Return [X, Y] of the center of cell containing provided text 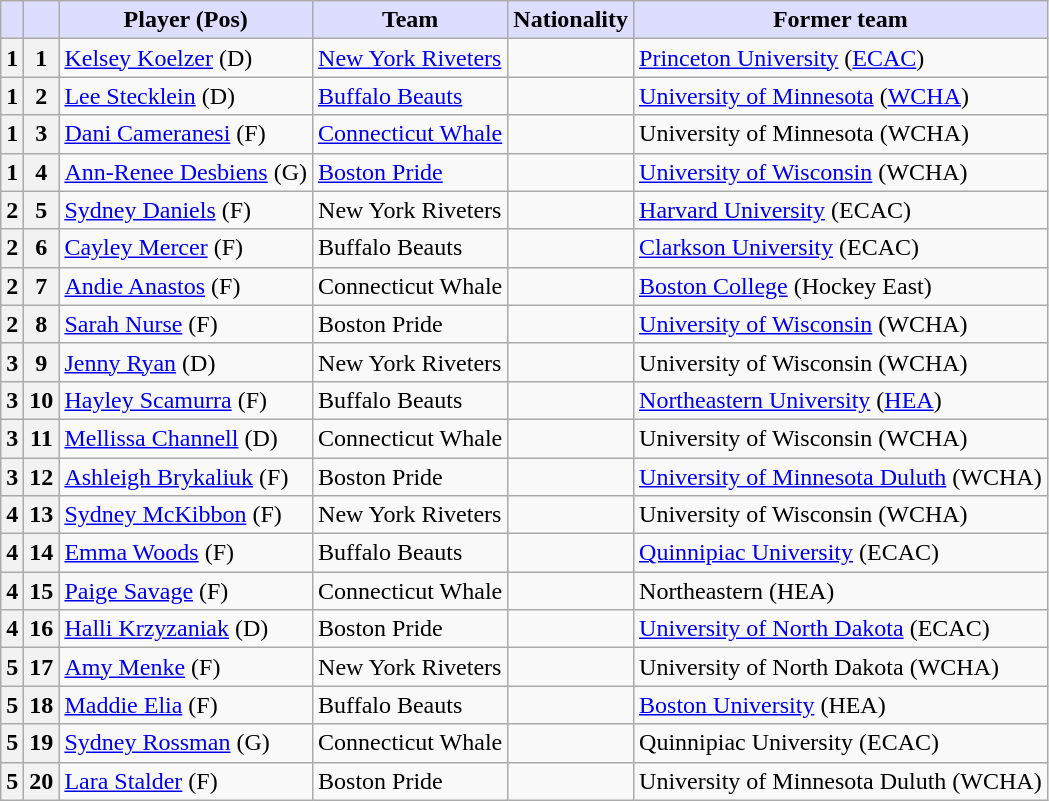
Cayley Mercer (F) [186, 248]
18 [42, 705]
Boston College (Hockey East) [841, 286]
Boston University (HEA) [841, 705]
16 [42, 629]
8 [42, 324]
Jenny Ryan (D) [186, 362]
Dani Cameranesi (F) [186, 134]
Halli Krzyzaniak (D) [186, 629]
10 [42, 400]
Sydney Daniels (F) [186, 210]
Nationality [571, 20]
Northeastern University (HEA) [841, 400]
University of North Dakota (WCHA) [841, 667]
Andie Anastos (F) [186, 286]
Ann-Renee Desbiens (G) [186, 172]
Hayley Scamurra (F) [186, 400]
Sarah Nurse (F) [186, 324]
Clarkson University (ECAC) [841, 248]
6 [42, 248]
Lara Stalder (F) [186, 781]
Former team [841, 20]
14 [42, 553]
Paige Savage (F) [186, 591]
Mellissa Channell (D) [186, 438]
20 [42, 781]
Northeastern (HEA) [841, 591]
Sydney Rossman (G) [186, 743]
Maddie Elia (F) [186, 705]
17 [42, 667]
University of North Dakota (ECAC) [841, 629]
15 [42, 591]
Princeton University (ECAC) [841, 58]
Harvard University (ECAC) [841, 210]
Lee Stecklein (D) [186, 96]
Kelsey Koelzer (D) [186, 58]
11 [42, 438]
Emma Woods (F) [186, 553]
7 [42, 286]
Amy Menke (F) [186, 667]
Ashleigh Brykaliuk (F) [186, 477]
19 [42, 743]
Player (Pos) [186, 20]
9 [42, 362]
13 [42, 515]
12 [42, 477]
Team [410, 20]
Sydney McKibbon (F) [186, 515]
